Capture the cell that displays the provided text and extract its (X, Y) central coordinate. 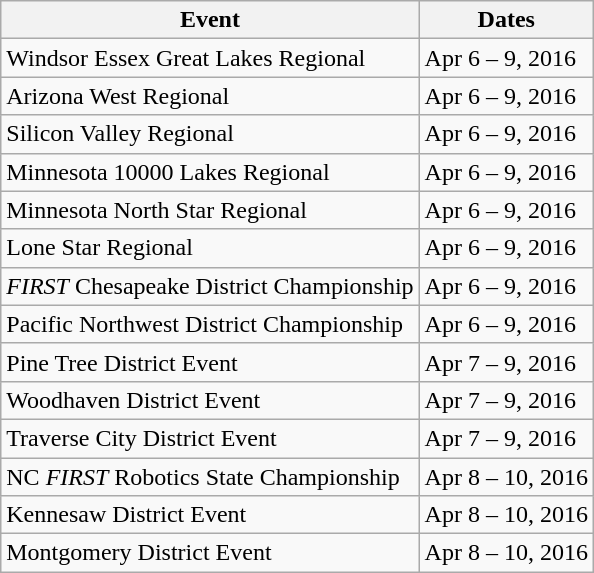
FIRST Chesapeake District Championship (210, 286)
Dates (506, 20)
Minnesota 10000 Lakes Regional (210, 172)
Montgomery District Event (210, 553)
Pine Tree District Event (210, 362)
Kennesaw District Event (210, 515)
Traverse City District Event (210, 438)
Woodhaven District Event (210, 400)
Arizona West Regional (210, 96)
Event (210, 20)
Pacific Northwest District Championship (210, 324)
Silicon Valley Regional (210, 134)
Lone Star Regional (210, 248)
Windsor Essex Great Lakes Regional (210, 58)
Minnesota North Star Regional (210, 210)
NC FIRST Robotics State Championship (210, 477)
